Search for the cell housing the specified text and yield its (x, y) center coordinate. 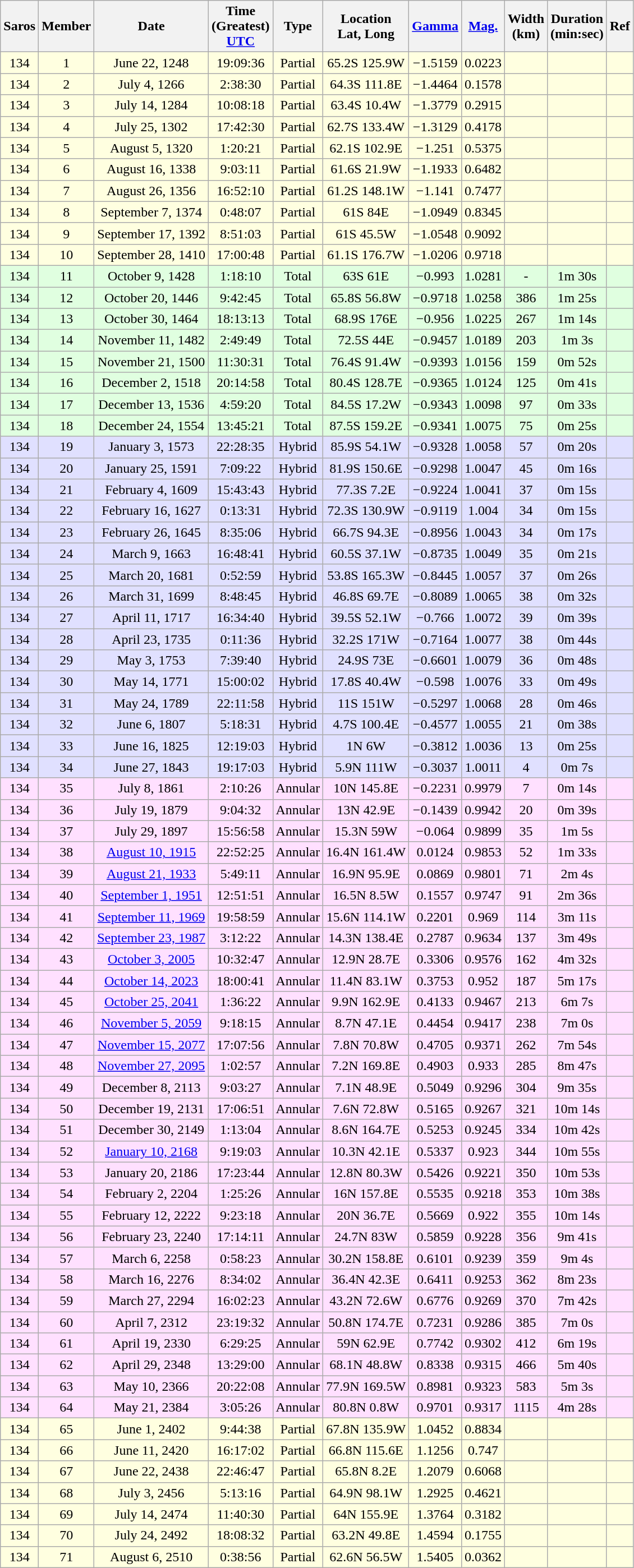
344 (526, 1151)
0.5049 (435, 1087)
42 (66, 938)
49 (66, 1087)
23 (66, 532)
36.4N 42.3E (366, 1279)
1.0076 (483, 682)
362 (526, 1279)
9m 35s (577, 1087)
0.9979 (483, 788)
17:42:30 (240, 127)
5 (66, 148)
0.5253 (435, 1130)
9:44:38 (240, 1429)
466 (526, 1365)
December 30, 2149 (151, 1130)
1.0057 (483, 575)
May 10, 2366 (151, 1386)
0m 52s (577, 362)
October 25, 2041 (151, 1002)
−0.3037 (435, 767)
17:00:48 (240, 255)
July 24, 2492 (151, 1535)
0.9634 (483, 938)
0m 49s (577, 682)
−0.5297 (435, 703)
April 19, 2330 (151, 1344)
238 (526, 1023)
17:23:44 (240, 1173)
80.8N 0.8W (366, 1408)
0.2787 (435, 938)
64.9N 98.1W (366, 1493)
−0.9393 (435, 362)
22:52:25 (240, 852)
267 (526, 319)
0.9218 (483, 1194)
0.4903 (435, 1066)
0.2201 (435, 916)
−0.8956 (435, 532)
0.6776 (435, 1300)
0m 46s (577, 703)
97 (526, 404)
0.3306 (435, 959)
9:03:11 (240, 169)
0m 38s (577, 725)
1:02:57 (240, 1066)
10m 55s (577, 1151)
114 (526, 916)
−1.1933 (435, 169)
June 16, 1825 (151, 746)
69 (66, 1514)
29 (66, 661)
July 25, 1302 (151, 127)
10m 53s (577, 1173)
18:00:41 (240, 981)
16:17:02 (240, 1450)
−0.766 (435, 617)
0.0869 (435, 874)
65.8N 8.2E (366, 1472)
9.9N 162.9E (366, 1002)
0.9371 (483, 1045)
Duration(min:sec) (577, 26)
−0.8089 (435, 596)
December 8, 2113 (151, 1087)
13N 42.9E (366, 810)
61 (66, 1344)
0.7231 (435, 1322)
386 (526, 298)
26 (66, 596)
Time(Greatest)UTC (240, 26)
1m 33s (577, 852)
16:34:40 (240, 617)
70 (66, 1535)
22:11:58 (240, 703)
8 (66, 212)
5m 40s (577, 1365)
0:48:07 (240, 212)
0.9296 (483, 1087)
1.0043 (483, 532)
68.9S 176E (366, 319)
0.9253 (483, 1279)
July 14, 2474 (151, 1514)
−0.6601 (435, 661)
8m 23s (577, 1279)
0.8981 (435, 1386)
July 8, 1861 (151, 788)
1.0189 (483, 340)
10m 38s (577, 1194)
Ref (619, 26)
321 (526, 1109)
−0.9457 (435, 340)
85.9S 54.1W (366, 447)
16:02:23 (240, 1300)
0.4454 (435, 1023)
November 11, 1482 (151, 340)
60 (66, 1322)
7m 42s (577, 1300)
0:11:36 (240, 639)
September 1, 1951 (151, 895)
0m 48s (577, 661)
19:17:03 (240, 767)
−0.9119 (435, 511)
1m 30s (577, 276)
−0.9718 (435, 298)
−1.0548 (435, 233)
0.4621 (483, 1493)
February 4, 1609 (151, 490)
80.4S 128.7E (366, 383)
4m 28s (577, 1408)
May 21, 2384 (151, 1408)
15 (66, 362)
October 20, 1446 (151, 298)
Member (66, 26)
0.5535 (435, 1194)
87.5S 159.2E (366, 426)
350 (526, 1173)
July 19, 1879 (151, 810)
November 21, 1500 (151, 362)
62.7S 133.4W (366, 127)
23:19:32 (240, 1322)
0.8345 (483, 212)
6:29:25 (240, 1344)
0.9747 (483, 895)
February 12, 2222 (151, 1215)
0.6411 (435, 1279)
60.5S 37.1W (366, 554)
February 26, 1645 (151, 532)
5:13:16 (240, 1493)
1.0011 (483, 767)
17:14:11 (240, 1237)
February 23, 2240 (151, 1237)
0m 21s (577, 554)
10.3N 42.1E (366, 1151)
0.4133 (435, 1002)
April 11, 1717 (151, 617)
1m 14s (577, 319)
6 (66, 169)
56 (66, 1237)
370 (526, 1300)
5m 3s (577, 1386)
11 (66, 276)
−0.993 (435, 276)
43.2N 72.6W (366, 1300)
−0.956 (435, 319)
−1.3129 (435, 127)
LocationLat, Long (366, 26)
1.0225 (483, 319)
Mag. (483, 26)
4:59:20 (240, 404)
8:48:45 (240, 596)
61S 84E (366, 212)
68.1N 48.8W (366, 1365)
1.0047 (483, 468)
−1.0949 (435, 212)
27 (66, 617)
24.7N 83W (366, 1237)
9:19:03 (240, 1151)
0.9718 (483, 255)
0.5165 (435, 1109)
0.9317 (483, 1408)
11.4N 83.1W (366, 981)
17:06:51 (240, 1109)
30.2N 158.8E (366, 1258)
December 2, 1518 (151, 383)
77.3S 7.2E (366, 490)
50 (66, 1109)
0.2915 (483, 105)
12 (66, 298)
20:22:08 (240, 1386)
353 (526, 1194)
Width(km) (526, 26)
0.1578 (483, 84)
December 13, 1536 (151, 404)
September 17, 1392 (151, 233)
20N 36.7E (366, 1215)
2:49:49 (240, 340)
2m 36s (577, 895)
−1.0206 (435, 255)
8:51:03 (240, 233)
63.2N 49.8E (366, 1535)
7:39:40 (240, 661)
0.9576 (483, 959)
62.1S 102.9E (366, 148)
August 5, 1320 (151, 148)
1.0041 (483, 490)
0.9092 (483, 233)
67.8N 135.9W (366, 1429)
51 (66, 1130)
53.8S 165.3W (366, 575)
63.4S 10.4W (366, 105)
August 16, 1338 (151, 169)
1.0075 (483, 426)
0.6068 (483, 1472)
13:45:21 (240, 426)
10:32:47 (240, 959)
64.3S 111.8E (366, 84)
−0.7164 (435, 639)
8.6N 164.7E (366, 1130)
19:58:59 (240, 916)
February 2, 2204 (151, 1194)
72.5S 44E (366, 340)
0m 32s (577, 596)
41 (66, 916)
October 9, 1428 (151, 276)
−1.141 (435, 191)
−0.1439 (435, 810)
0.4178 (483, 127)
43 (66, 959)
September 11, 1969 (151, 916)
62.6N 56.5W (366, 1557)
- (526, 276)
14 (66, 340)
16.9N 95.9E (366, 874)
0m 41s (577, 383)
March 16, 2276 (151, 1279)
0.8338 (435, 1365)
−1.5159 (435, 63)
63 (66, 1386)
137 (526, 938)
15:56:58 (240, 831)
3m 11s (577, 916)
75 (526, 426)
187 (526, 981)
1.0077 (483, 639)
7:09:22 (240, 468)
0.9467 (483, 1002)
0m 14s (577, 788)
0m 26s (577, 575)
24 (66, 554)
March 9, 1663 (151, 554)
17 (66, 404)
17:07:56 (240, 1045)
0.5669 (435, 1215)
6m 7s (577, 1002)
November 5, 2059 (151, 1023)
16.4N 161.4W (366, 852)
9m 4s (577, 1258)
September 23, 1987 (151, 938)
5.9N 111W (366, 767)
262 (526, 1045)
39.5S 52.1W (366, 617)
355 (526, 1215)
−0.064 (435, 831)
May 3, 1753 (151, 661)
0.9302 (483, 1344)
64 (66, 1408)
0.0362 (483, 1557)
0.9286 (483, 1322)
July 29, 1897 (151, 831)
September 28, 1410 (151, 255)
August 6, 2510 (151, 1557)
1115 (526, 1408)
32.2S 171W (366, 639)
1m 3s (577, 340)
−0.9298 (435, 468)
9:42:45 (240, 298)
0.9899 (483, 831)
January 10, 2168 (151, 1151)
0.5859 (435, 1237)
June 27, 1843 (151, 767)
10m 42s (577, 1130)
March 20, 1681 (151, 575)
1.0452 (435, 1429)
16 (66, 383)
0.9942 (483, 810)
Saros (20, 26)
June 22, 1248 (151, 63)
2:10:26 (240, 788)
12:19:03 (240, 746)
16:52:10 (240, 191)
1:36:22 (240, 1002)
31 (66, 703)
0.5375 (483, 148)
1.0156 (483, 362)
0.3182 (483, 1514)
1m 5s (577, 831)
−0.598 (435, 682)
8:34:02 (240, 1279)
0.9315 (483, 1365)
61S 45.5W (366, 233)
46.8S 69.7E (366, 596)
July 14, 1284 (151, 105)
5:18:31 (240, 725)
203 (526, 340)
84.5S 17.2W (366, 404)
125 (526, 383)
61.6S 21.9W (366, 169)
162 (526, 959)
64N 155.9E (366, 1514)
0.5426 (435, 1173)
63S 61E (366, 276)
55 (66, 1215)
6m 19s (577, 1344)
67 (66, 1472)
May 24, 1789 (151, 703)
1.004 (483, 511)
65.8S 56.8W (366, 298)
0.933 (483, 1066)
0.747 (483, 1450)
October 3, 2005 (151, 959)
2 (66, 84)
9 (66, 233)
58 (66, 1279)
14.3N 138.4E (366, 938)
9m 41s (577, 1237)
15.3N 59W (366, 831)
0.9853 (483, 852)
72.3S 130.9W (366, 511)
−0.9328 (435, 447)
−0.4577 (435, 725)
0m 33s (577, 404)
583 (526, 1386)
0.969 (483, 916)
August 21, 1933 (151, 874)
24.9S 73E (366, 661)
7.6N 72.8W (366, 1109)
0.9245 (483, 1130)
10:08:18 (240, 105)
356 (526, 1237)
0.9323 (483, 1386)
76.4S 91.4W (366, 362)
0.922 (483, 1215)
9:23:18 (240, 1215)
68 (66, 1493)
December 24, 1554 (151, 426)
15.6N 114.1W (366, 916)
0:52:59 (240, 575)
11:40:30 (240, 1514)
81.9S 150.6E (366, 468)
−0.9365 (435, 383)
−1.251 (435, 148)
304 (526, 1087)
0m 44s (577, 639)
15:00:02 (240, 682)
0m 20s (577, 447)
91 (526, 895)
3:12:22 (240, 938)
17.8S 40.4W (366, 682)
61.2S 148.1W (366, 191)
5m 17s (577, 981)
0.9267 (483, 1109)
12.8N 80.3W (366, 1173)
February 16, 1627 (151, 511)
3:05:26 (240, 1408)
7m 54s (577, 1045)
1.0068 (483, 703)
0.6101 (435, 1258)
285 (526, 1066)
0:13:31 (240, 511)
4.7S 100.4E (366, 725)
August 26, 1356 (151, 191)
412 (526, 1344)
2m 4s (577, 874)
3m 49s (577, 938)
66.7S 94.3E (366, 532)
54 (66, 1194)
0.923 (483, 1151)
1.3764 (435, 1514)
1.0065 (483, 596)
9:03:27 (240, 1087)
25 (66, 575)
0.9239 (483, 1258)
1.2079 (435, 1472)
7.8N 70.8W (366, 1045)
1.0079 (483, 661)
40 (66, 895)
0.9801 (483, 874)
−0.2231 (435, 788)
1.0049 (483, 554)
0.8834 (483, 1429)
32 (66, 725)
10N 145.8E (366, 788)
59N 62.9E (366, 1344)
0.9221 (483, 1173)
−0.9343 (435, 404)
18:08:32 (240, 1535)
1m 25s (577, 298)
213 (526, 1002)
9:18:15 (240, 1023)
22:46:47 (240, 1472)
June 6, 1807 (151, 725)
7.2N 169.8E (366, 1066)
1.0058 (483, 447)
1.2925 (435, 1493)
0.0124 (435, 852)
30 (66, 682)
61.1S 176.7W (366, 255)
0.7742 (435, 1344)
April 29, 2348 (151, 1365)
June 11, 2420 (151, 1450)
1:13:04 (240, 1130)
50.8N 174.7E (366, 1322)
0.4705 (435, 1045)
18 (66, 426)
1.0281 (483, 276)
0.5337 (435, 1151)
44 (66, 981)
11:30:31 (240, 362)
59 (66, 1300)
0.9269 (483, 1300)
3 (66, 105)
June 1, 2402 (151, 1429)
20:14:58 (240, 383)
1 (66, 63)
18:13:13 (240, 319)
0.3753 (435, 981)
Date (151, 26)
−0.9341 (435, 426)
June 22, 2438 (151, 1472)
0.0223 (483, 63)
November 15, 2077 (151, 1045)
7.1N 48.9E (366, 1087)
66 (66, 1450)
March 6, 2258 (151, 1258)
5:49:11 (240, 874)
−0.8735 (435, 554)
12:51:51 (240, 895)
65.2S 125.9W (366, 63)
19:09:36 (240, 63)
April 7, 2312 (151, 1322)
16:48:41 (240, 554)
0.9701 (435, 1408)
1:20:21 (240, 148)
0m 17s (577, 532)
December 19, 2131 (151, 1109)
0.6482 (483, 169)
September 7, 1374 (151, 212)
0m 16s (577, 468)
0:58:23 (240, 1258)
1.1256 (435, 1450)
0.1557 (435, 895)
0.1755 (483, 1535)
0.9417 (483, 1023)
1.0124 (483, 383)
Type (298, 26)
1.0258 (483, 298)
April 23, 1735 (151, 639)
March 27, 2294 (151, 1300)
22 (66, 511)
66.8N 115.6E (366, 1450)
359 (526, 1258)
8:35:06 (240, 532)
1:18:10 (240, 276)
0.952 (483, 981)
0.9228 (483, 1237)
48 (66, 1066)
159 (526, 362)
−1.3779 (435, 105)
334 (526, 1130)
0:38:56 (240, 1557)
16N 157.8E (366, 1194)
22:28:35 (240, 447)
August 10, 1915 (151, 852)
62 (66, 1365)
July 4, 1266 (151, 84)
0.7477 (483, 191)
16.5N 8.5W (366, 895)
1.4594 (435, 1535)
2:38:30 (240, 84)
12.9N 28.7E (366, 959)
0m 7s (577, 767)
1.5405 (435, 1557)
4m 32s (577, 959)
9:04:32 (240, 810)
1.0036 (483, 746)
−0.8445 (435, 575)
May 14, 1771 (151, 682)
1.0055 (483, 725)
15:43:43 (240, 490)
47 (66, 1045)
January 20, 2186 (151, 1173)
19 (66, 447)
1.0098 (483, 404)
385 (526, 1322)
October 14, 2023 (151, 981)
11S 151W (366, 703)
10 (66, 255)
October 30, 1464 (151, 319)
January 3, 1573 (151, 447)
8.7N 47.1E (366, 1023)
−0.3812 (435, 746)
53 (66, 1173)
March 31, 1699 (151, 596)
January 25, 1591 (151, 468)
8m 47s (577, 1066)
13:29:00 (240, 1365)
1.0072 (483, 617)
November 27, 2095 (151, 1066)
65 (66, 1429)
July 3, 2456 (151, 1493)
77.9N 169.5W (366, 1386)
−0.9224 (435, 490)
Gamma (435, 26)
−1.4464 (435, 84)
1:25:26 (240, 1194)
46 (66, 1023)
1N 6W (366, 746)
